Provide the (x, y) coordinate of the cell's center where the given text is located.  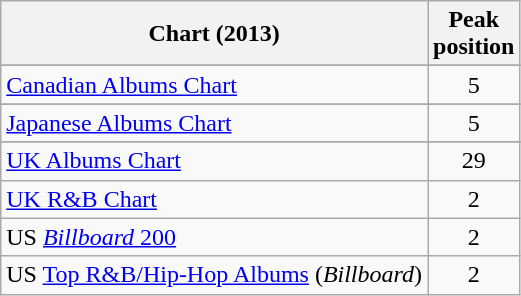
Canadian Albums Chart (214, 85)
Peakposition (474, 34)
Japanese Albums Chart (214, 123)
Chart (2013) (214, 34)
US Top R&B/Hip-Hop Albums (Billboard) (214, 275)
US Billboard 200 (214, 237)
UK Albums Chart (214, 161)
29 (474, 161)
UK R&B Chart (214, 199)
